Provide the (X, Y) coordinate of the cell's center where the given text is located.  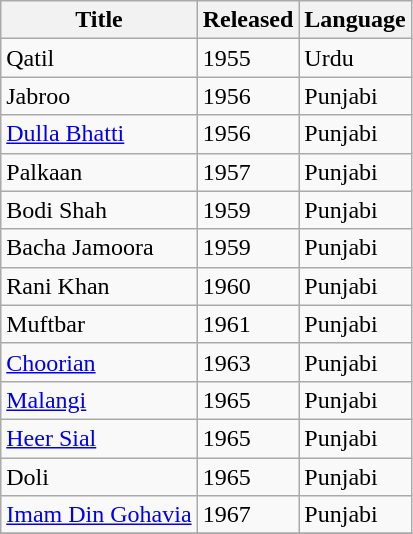
Title (99, 20)
Language (355, 20)
1963 (248, 362)
1960 (248, 286)
Imam Din Gohavia (99, 515)
Jabroo (99, 96)
Released (248, 20)
Qatil (99, 58)
1957 (248, 172)
1967 (248, 515)
1955 (248, 58)
1961 (248, 324)
Bacha Jamoora (99, 248)
Malangi (99, 400)
Palkaan (99, 172)
Urdu (355, 58)
Heer Sial (99, 438)
Muftbar (99, 324)
Choorian (99, 362)
Doli (99, 477)
Bodi Shah (99, 210)
Rani Khan (99, 286)
Dulla Bhatti (99, 134)
